Determine the [X, Y] coordinate at the center of the cell enclosing the given text.  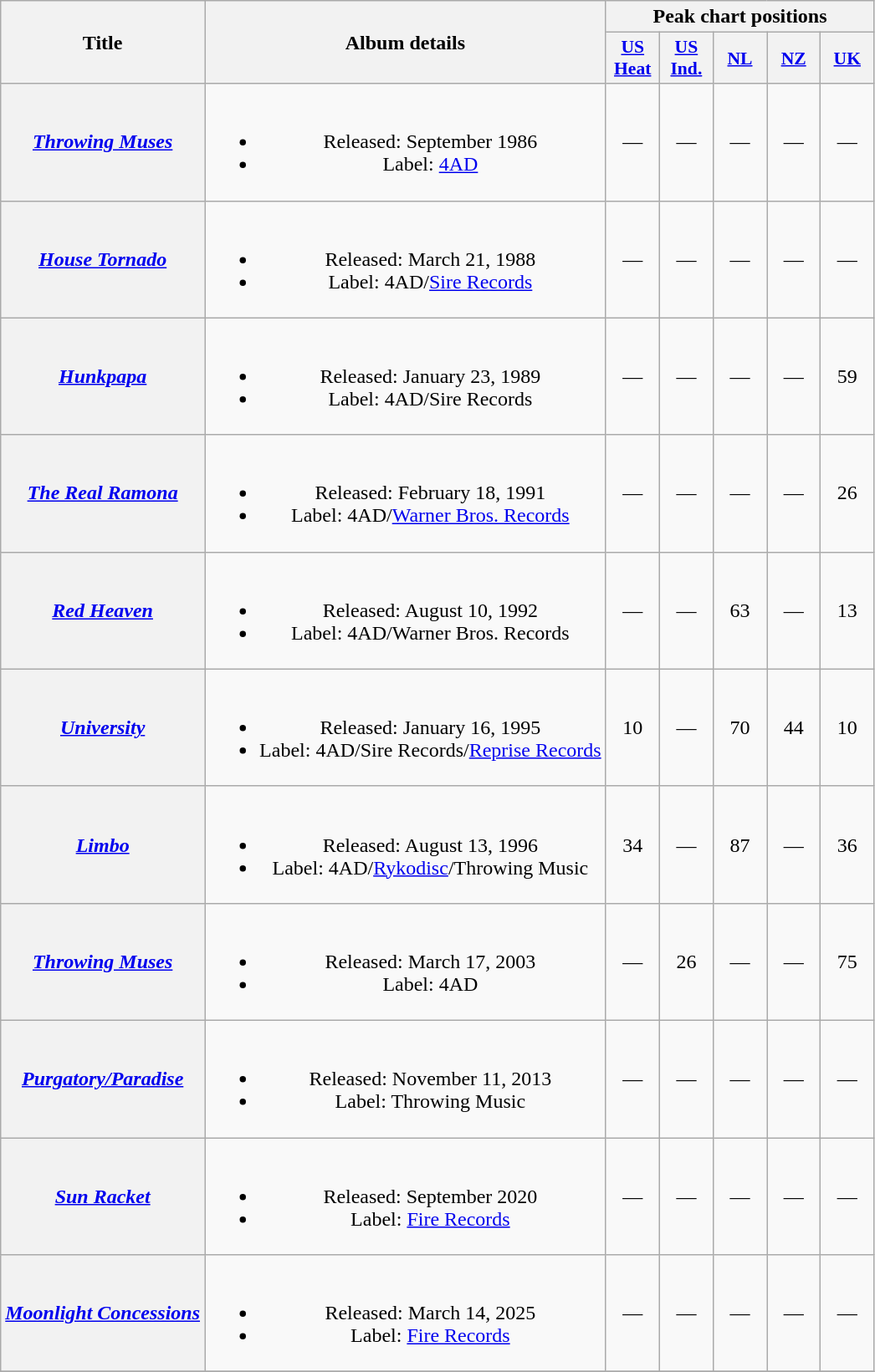
13 [847, 610]
Red Heaven [103, 610]
Released: January 23, 1989Label: 4AD/Sire Records [406, 376]
75 [847, 961]
Released: September 2020Label: Fire Records [406, 1196]
Released: November 11, 2013Label: Throwing Music [406, 1079]
UK [847, 59]
NL [739, 59]
44 [794, 727]
34 [632, 844]
Title [103, 42]
USInd. [686, 59]
Released: February 18, 1991Label: 4AD/Warner Bros. Records [406, 493]
Released: January 16, 1995Label: 4AD/Sire Records/Reprise Records [406, 727]
University [103, 727]
The Real Ramona [103, 493]
36 [847, 844]
Released: August 13, 1996Label: 4AD/Rykodisc/Throwing Music [406, 844]
59 [847, 376]
Released: March 17, 2003Label: 4AD [406, 961]
Sun Racket [103, 1196]
NZ [794, 59]
63 [739, 610]
Released: March 14, 2025Label: Fire Records [406, 1313]
USHeat [632, 59]
Purgatory/Paradise [103, 1079]
House Tornado [103, 259]
Limbo [103, 844]
Album details [406, 42]
Released: September 1986Label: 4AD [406, 142]
Hunkpapa [103, 376]
Released: August 10, 1992Label: 4AD/Warner Bros. Records [406, 610]
87 [739, 844]
Peak chart positions [739, 17]
70 [739, 727]
Released: March 21, 1988Label: 4AD/Sire Records [406, 259]
Moonlight Concessions [103, 1313]
